Pinpoint the cell where the given text exists, returning its (x, y) midpoint coordinate. 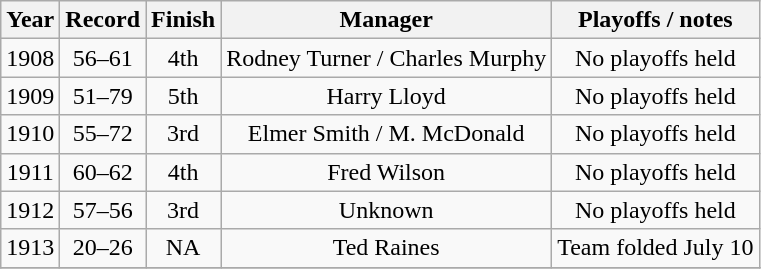
1912 (30, 210)
Manager (386, 20)
Team folded July 10 (656, 248)
1909 (30, 96)
Rodney Turner / Charles Murphy (386, 58)
60–62 (103, 172)
Playoffs / notes (656, 20)
NA (184, 248)
Finish (184, 20)
1908 (30, 58)
Record (103, 20)
55–72 (103, 134)
Harry Lloyd (386, 96)
Unknown (386, 210)
56–61 (103, 58)
Year (30, 20)
Ted Raines (386, 248)
57–56 (103, 210)
20–26 (103, 248)
5th (184, 96)
1913 (30, 248)
1910 (30, 134)
Fred Wilson (386, 172)
51–79 (103, 96)
Elmer Smith / M. McDonald (386, 134)
1911 (30, 172)
